Provide the [x, y] coordinate of the cell's center where the given text is located.  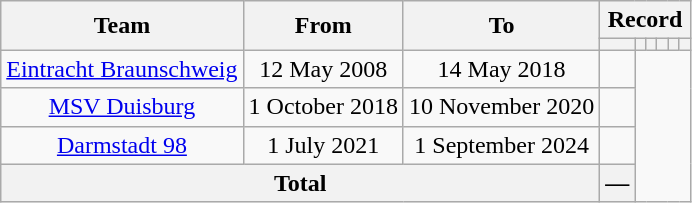
Team [122, 26]
14 May 2018 [501, 69]
From [323, 26]
12 May 2008 [323, 69]
MSV Duisburg [122, 107]
Total [300, 183]
1 July 2021 [323, 145]
Record [645, 20]
— [618, 183]
Darmstadt 98 [122, 145]
10 November 2020 [501, 107]
1 October 2018 [323, 107]
Eintracht Braunschweig [122, 69]
1 September 2024 [501, 145]
To [501, 26]
